Detect which cell encompasses the target text, then output its [X, Y] center coordinate. 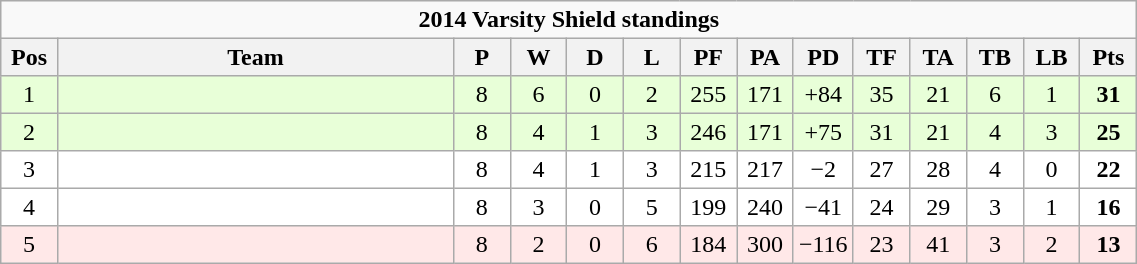
41 [938, 244]
215 [708, 170]
35 [882, 94]
24 [882, 206]
+84 [823, 94]
25 [1108, 132]
P [482, 56]
TB [996, 56]
TA [938, 56]
217 [766, 170]
+75 [823, 132]
W [538, 56]
300 [766, 244]
PD [823, 56]
Pts [1108, 56]
13 [1108, 244]
TF [882, 56]
PF [708, 56]
29 [938, 206]
−2 [823, 170]
255 [708, 94]
27 [882, 170]
LB [1052, 56]
−41 [823, 206]
L [652, 56]
Team [255, 56]
240 [766, 206]
184 [708, 244]
23 [882, 244]
2014 Varsity Shield standings [569, 20]
246 [708, 132]
28 [938, 170]
16 [1108, 206]
22 [1108, 170]
D [596, 56]
−116 [823, 244]
PA [766, 56]
Pos [30, 56]
199 [708, 206]
